From the cell containing the given text, extract its center point as (X, Y) coordinate. 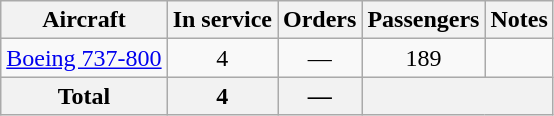
189 (424, 58)
Aircraft (84, 20)
Passengers (424, 20)
Notes (519, 20)
Boeing 737-800 (84, 58)
Total (84, 96)
Orders (320, 20)
In service (222, 20)
